From the cell containing the given text, extract its center point as (X, Y) coordinate. 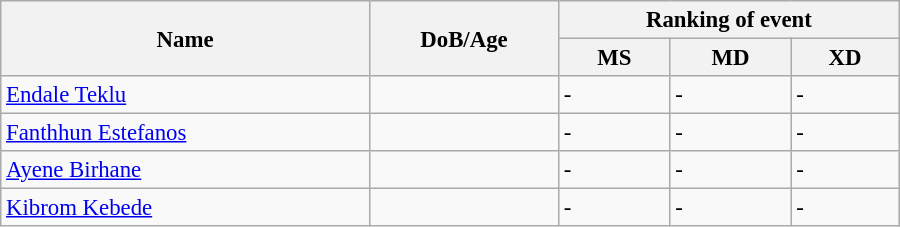
MD (730, 58)
Endale Teklu (186, 95)
Fanthhun Estefanos (186, 133)
DoB/Age (464, 38)
Ayene Birhane (186, 170)
Ranking of event (730, 20)
Name (186, 38)
Kibrom Kebede (186, 208)
MS (614, 58)
XD (845, 58)
